Detect which cell encompasses the target text, then output its [x, y] center coordinate. 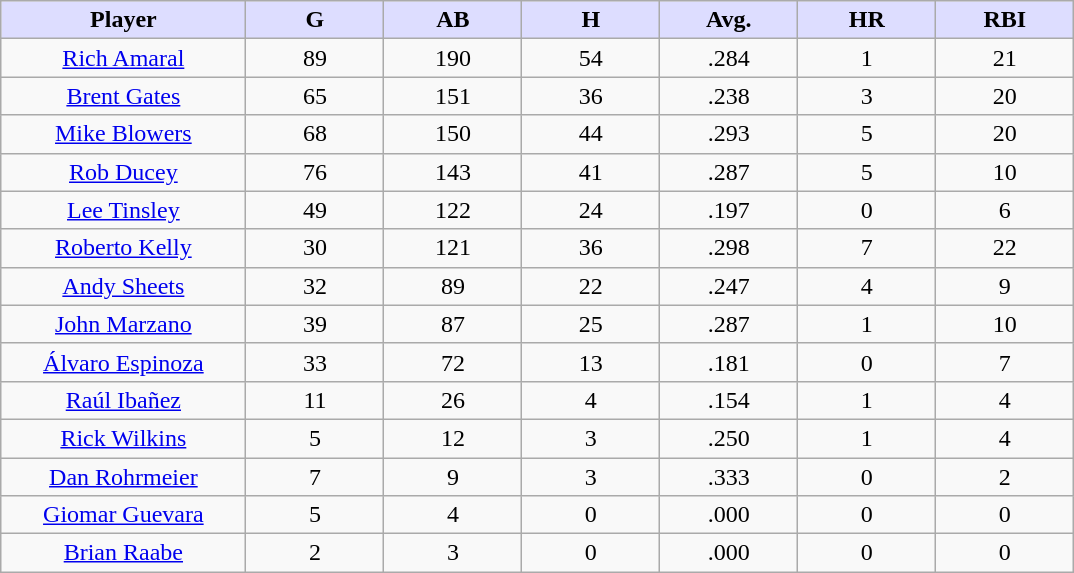
.197 [729, 210]
33 [315, 362]
87 [453, 324]
21 [1005, 58]
HR [867, 20]
Giomar Guevara [124, 515]
54 [591, 58]
32 [315, 286]
150 [453, 134]
.333 [729, 477]
Roberto Kelly [124, 248]
Rich Amaral [124, 58]
24 [591, 210]
49 [315, 210]
.238 [729, 96]
Rob Ducey [124, 172]
72 [453, 362]
122 [453, 210]
151 [453, 96]
13 [591, 362]
.298 [729, 248]
39 [315, 324]
12 [453, 438]
41 [591, 172]
.181 [729, 362]
65 [315, 96]
44 [591, 134]
John Marzano [124, 324]
.284 [729, 58]
Brent Gates [124, 96]
Player [124, 20]
6 [1005, 210]
Andy Sheets [124, 286]
Rick Wilkins [124, 438]
143 [453, 172]
Lee Tinsley [124, 210]
26 [453, 400]
Avg. [729, 20]
Dan Rohrmeier [124, 477]
H [591, 20]
G [315, 20]
RBI [1005, 20]
.293 [729, 134]
.250 [729, 438]
Raúl Ibañez [124, 400]
AB [453, 20]
.154 [729, 400]
Álvaro Espinoza [124, 362]
121 [453, 248]
Brian Raabe [124, 553]
68 [315, 134]
Mike Blowers [124, 134]
.247 [729, 286]
25 [591, 324]
190 [453, 58]
30 [315, 248]
11 [315, 400]
76 [315, 172]
